Capture the cell that displays the provided text and extract its (X, Y) central coordinate. 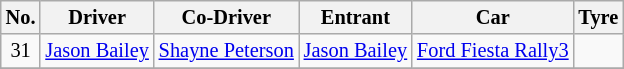
Car (492, 17)
Driver (96, 17)
Entrant (356, 17)
Co-Driver (226, 17)
Shayne Peterson (226, 51)
Tyre (598, 17)
Ford Fiesta Rally3 (492, 51)
31 (21, 51)
No. (21, 17)
